Determine the [X, Y] coordinate at the center of the cell enclosing the given text.  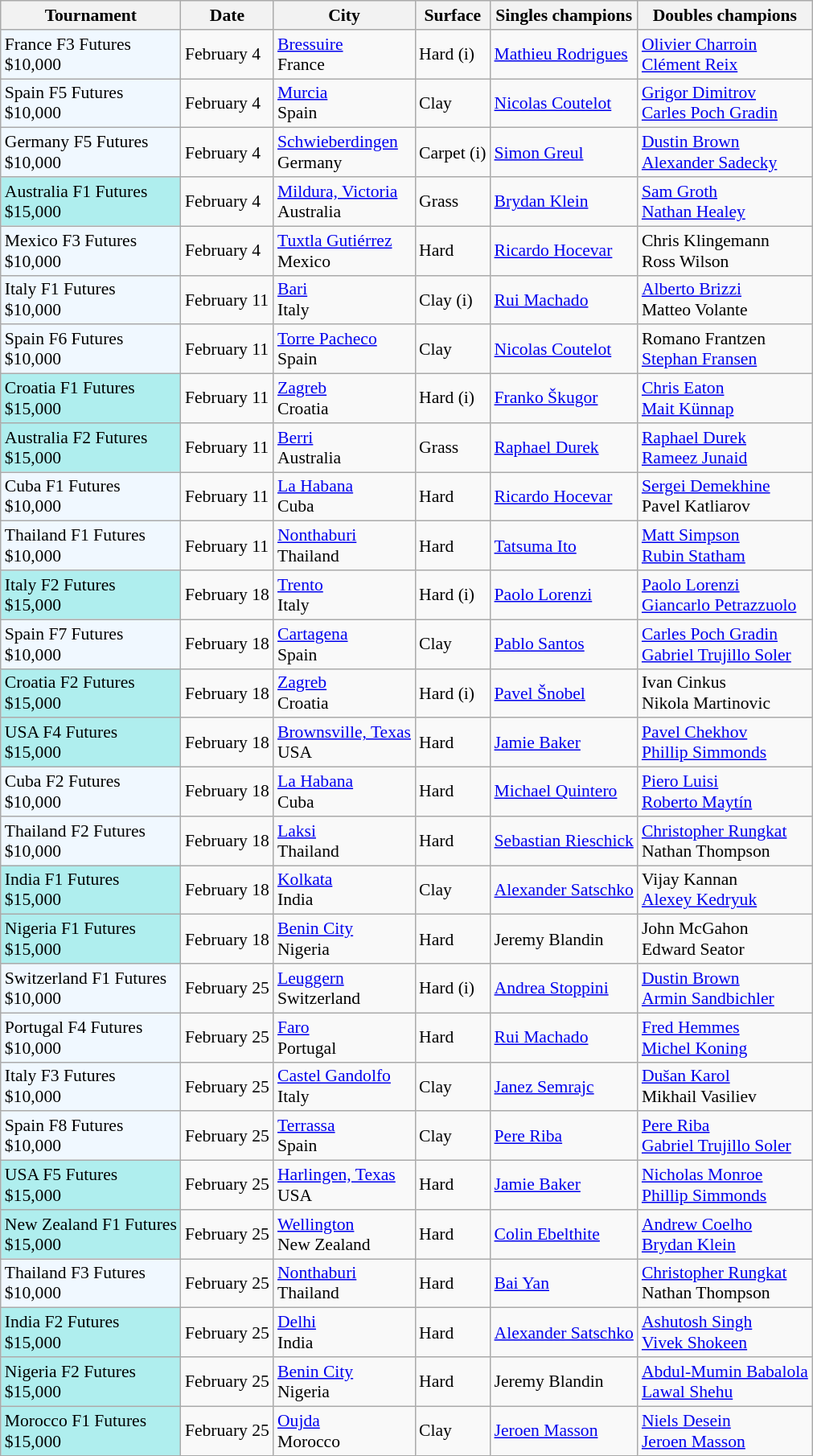
Germany F5 Futures$10,000 [91, 153]
Thailand F1 Futures$10,000 [91, 545]
Thailand F3 Futures$10,000 [91, 1284]
Mildura, VictoriaAustralia [344, 201]
Piero Luisi Roberto Maytín [725, 792]
Fred Hemmes Michel Koning [725, 1038]
Surface [452, 15]
Carles Poch Gradin Gabriel Trujillo Soler [725, 644]
Italy F1 Futures$10,000 [91, 299]
Matt Simpson Rubin Statham [725, 545]
LeuggernSwitzerland [344, 988]
LaksiThailand [344, 841]
Sebastian Rieschick [563, 841]
Pavel Šnobel [563, 693]
Grigor Dimitrov Carles Poch Gradin [725, 103]
Mathieu Rodrigues [563, 55]
Clay (i) [452, 299]
Spain F8 Futures$10,000 [91, 1136]
Olivier Charroin Clément Reix [725, 55]
USA F4 Futures$15,000 [91, 743]
Abdul-Mumin Babalola Lawal Shehu [725, 1382]
SchwieberdingenGermany [344, 153]
Raphael Durek Rameez Junaid [725, 447]
TrentoItaly [344, 595]
Italy F3 Futures$10,000 [91, 1086]
Simon Greul [563, 153]
Torre PachecoSpain [344, 349]
Colin Ebelthite [563, 1234]
BariItaly [344, 299]
Spain F6 Futures$10,000 [91, 349]
New Zealand F1 Futures$15,000 [91, 1234]
Niels Desein Jeroen Masson [725, 1430]
Vijay Kannan Alexey Kedryuk [725, 890]
Date [227, 15]
Michael Quintero [563, 792]
Brownsville, TexasUSA [344, 743]
Jeroen Masson [563, 1430]
Janez Semrajc [563, 1086]
Pere Riba [563, 1136]
France F3 Futures$10,000 [91, 55]
Australia F2 Futures$15,000 [91, 447]
Alberto Brizzi Matteo Volante [725, 299]
FaroPortugal [344, 1038]
Sam Groth Nathan Healey [725, 201]
Thailand F2 Futures$10,000 [91, 841]
Singles champions [563, 15]
Switzerland F1 Futures$10,000 [91, 988]
Dustin Brown Armin Sandbichler [725, 988]
Chris Klingemann Ross Wilson [725, 251]
Dustin Brown Alexander Sadecky [725, 153]
OujdaMorocco [344, 1430]
India F1 Futures$15,000 [91, 890]
Carpet (i) [452, 153]
CartagenaSpain [344, 644]
Morocco F1 Futures$15,000 [91, 1430]
Doubles champions [725, 15]
Croatia F1 Futures$15,000 [91, 399]
Australia F1 Futures$15,000 [91, 201]
Brydan Klein [563, 201]
John McGahon Edward Seator [725, 940]
City [344, 15]
DelhiIndia [344, 1332]
Ashutosh Singh Vivek Shokeen [725, 1332]
Franko Škugor [563, 399]
Mexico F3 Futures$10,000 [91, 251]
Ivan Cinkus Nikola Martinovic [725, 693]
TerrassaSpain [344, 1136]
Croatia F2 Futures$15,000 [91, 693]
Castel GandolfoItaly [344, 1086]
MurciaSpain [344, 103]
Tournament [91, 15]
Harlingen, TexasUSA [344, 1186]
KolkataIndia [344, 890]
Cuba F2 Futures$10,000 [91, 792]
Tatsuma Ito [563, 545]
Nicholas Monroe Phillip Simmonds [725, 1186]
Nigeria F1 Futures$15,000 [91, 940]
Andrew Coelho Brydan Klein [725, 1234]
Portugal F4 Futures$10,000 [91, 1038]
Chris Eaton Mait Künnap [725, 399]
Andrea Stoppini [563, 988]
Tuxtla GutiérrezMexico [344, 251]
India F2 Futures$15,000 [91, 1332]
Bai Yan [563, 1284]
Cuba F1 Futures$10,000 [91, 497]
Sergei Demekhine Pavel Katliarov [725, 497]
Spain F5 Futures$10,000 [91, 103]
Nigeria F2 Futures$15,000 [91, 1382]
Paolo Lorenzi [563, 595]
WellingtonNew Zealand [344, 1234]
BressuireFrance [344, 55]
Pere Riba Gabriel Trujillo Soler [725, 1136]
Raphael Durek [563, 447]
Romano Frantzen Stephan Fransen [725, 349]
Italy F2 Futures$15,000 [91, 595]
BerriAustralia [344, 447]
Pablo Santos [563, 644]
Spain F7 Futures$10,000 [91, 644]
Dušan Karol Mikhail Vasiliev [725, 1086]
Pavel Chekhov Phillip Simmonds [725, 743]
Paolo Lorenzi Giancarlo Petrazzuolo [725, 595]
USA F5 Futures$15,000 [91, 1186]
